Output the [x, y] coordinate of the center of the cell containing the given text.  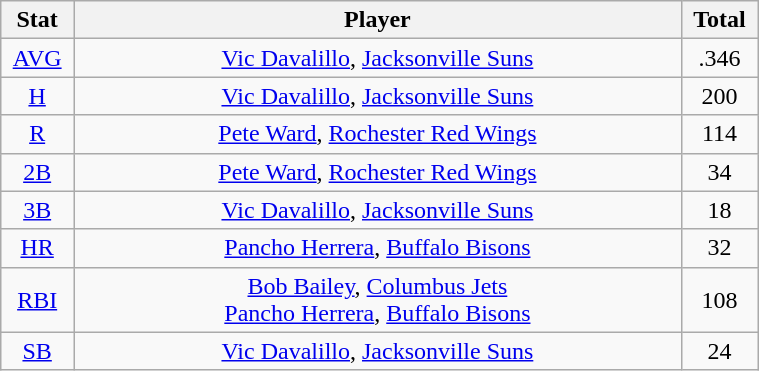
R [38, 134]
Stat [38, 20]
AVG [38, 58]
32 [719, 248]
24 [719, 351]
HR [38, 248]
18 [719, 210]
.346 [719, 58]
Bob Bailey, Columbus Jets Pancho Herrera, Buffalo Bisons [378, 300]
H [38, 96]
34 [719, 172]
3B [38, 210]
Pancho Herrera, Buffalo Bisons [378, 248]
SB [38, 351]
2B [38, 172]
108 [719, 300]
Player [378, 20]
200 [719, 96]
RBI [38, 300]
114 [719, 134]
Total [719, 20]
